Detect which cell encompasses the target text, then output its (x, y) center coordinate. 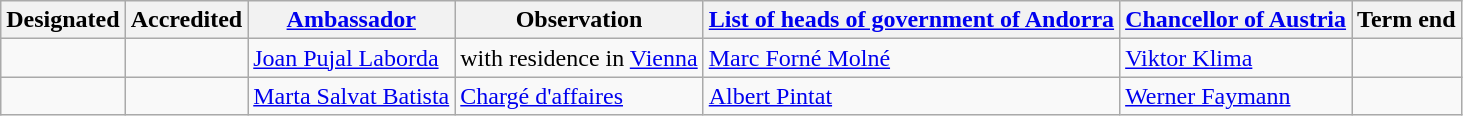
Werner Faymann (1236, 96)
Albert Pintat (911, 96)
Chancellor of Austria (1236, 20)
Viktor Klima (1236, 58)
Ambassador (352, 20)
Term end (1407, 20)
List of heads of government of Andorra (911, 20)
Designated (63, 20)
Observation (579, 20)
Marc Forné Molné (911, 58)
Accredited (186, 20)
Marta Salvat Batista (352, 96)
Chargé d'affaires (579, 96)
Joan Pujal Laborda (352, 58)
with residence in Vienna (579, 58)
